Detect which cell encompasses the target text, then output its [X, Y] center coordinate. 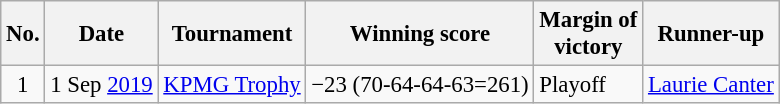
Laurie Canter [711, 85]
No. [23, 34]
Playoff [588, 85]
Margin ofvictory [588, 34]
Winning score [420, 34]
KPMG Trophy [232, 85]
1 Sep 2019 [102, 85]
−23 (70-64-64-63=261) [420, 85]
Tournament [232, 34]
Date [102, 34]
Runner-up [711, 34]
1 [23, 85]
